Pinpoint the cell where the given text exists, returning its [X, Y] midpoint coordinate. 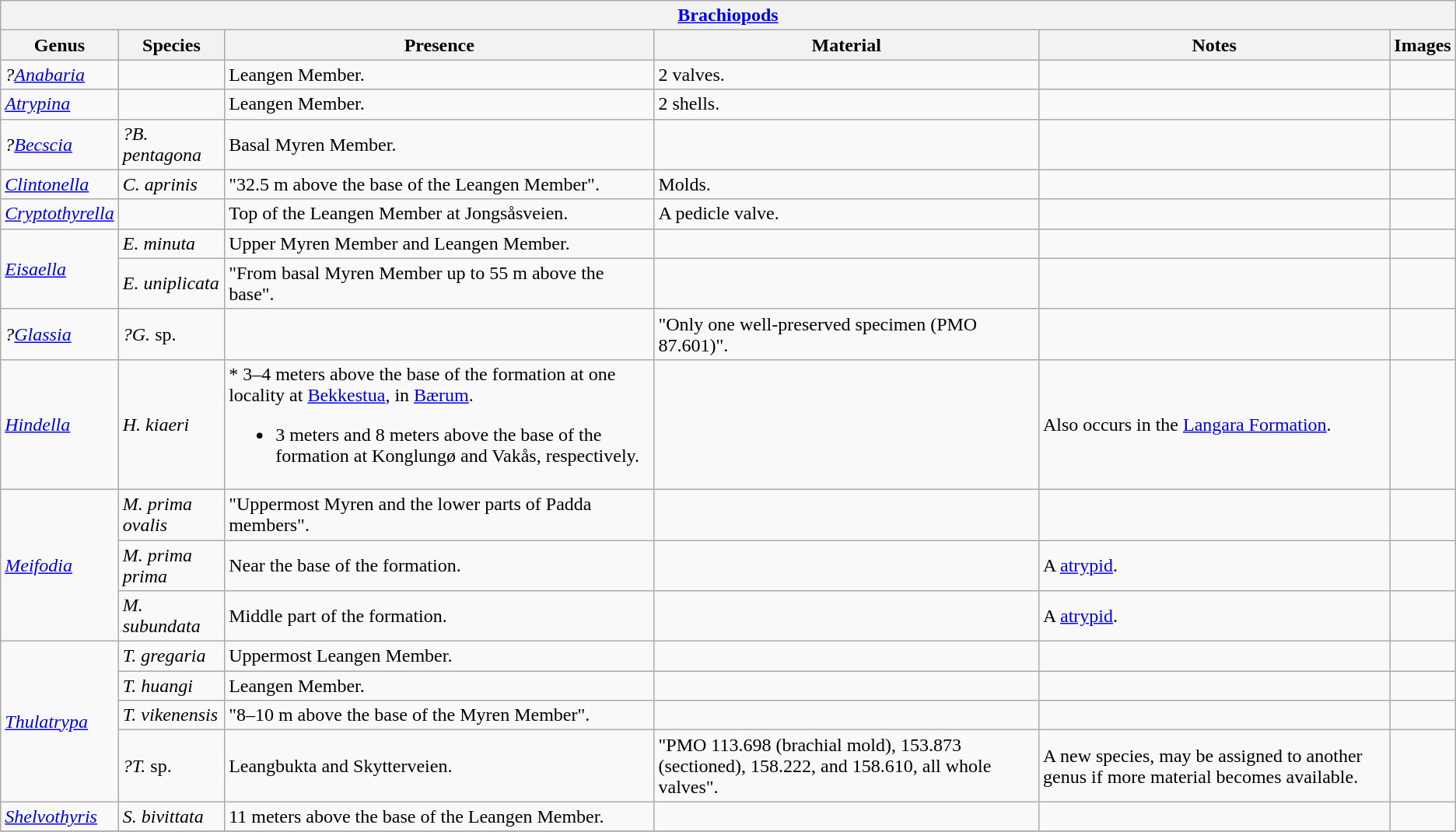
Leangbukta and Skytterveien. [439, 766]
Uppermost Leangen Member. [439, 656]
Thulatrypa [60, 722]
Shelvothyris [60, 816]
M. prima ovalis [171, 515]
Eisaella [60, 269]
Hindella [60, 425]
S. bivittata [171, 816]
M. subundata [171, 616]
Notes [1213, 45]
Near the base of the formation. [439, 565]
A pedicle valve. [846, 214]
T. gregaria [171, 656]
E. uniplicata [171, 283]
Also occurs in the Langara Formation. [1213, 425]
Basal Myren Member. [439, 145]
Presence [439, 45]
"8–10 m above the base of the Myren Member". [439, 715]
Brachiopods [728, 16]
T. huangi [171, 686]
Atrypina [60, 104]
?T. sp. [171, 766]
"From basal Myren Member up to 55 m above the base". [439, 283]
Material [846, 45]
2 shells. [846, 104]
Middle part of the formation. [439, 616]
?G. sp. [171, 334]
"32.5 m above the base of the Leangen Member". [439, 184]
A new species, may be assigned to another genus if more material becomes available. [1213, 766]
11 meters above the base of the Leangen Member. [439, 816]
?Becscia [60, 145]
"Only one well-preserved specimen (PMO 87.601)". [846, 334]
?B. pentagona [171, 145]
Upper Myren Member and Leangen Member. [439, 243]
Species [171, 45]
Meifodia [60, 565]
Molds. [846, 184]
?Anabaria [60, 75]
Clintonella [60, 184]
T. vikenensis [171, 715]
Top of the Leangen Member at Jongsåsveien. [439, 214]
"Uppermost Myren and the lower parts of Padda members". [439, 515]
H. kiaeri [171, 425]
M. prima prima [171, 565]
Genus [60, 45]
C. aprinis [171, 184]
Images [1423, 45]
"PMO 113.698 (brachial mold), 153.873 (sectioned), 158.222, and 158.610, all whole valves". [846, 766]
Cryptothyrella [60, 214]
E. minuta [171, 243]
2 valves. [846, 75]
?Glassia [60, 334]
